Extract the (x, y) coordinate from the center of the cell holding the provided text.  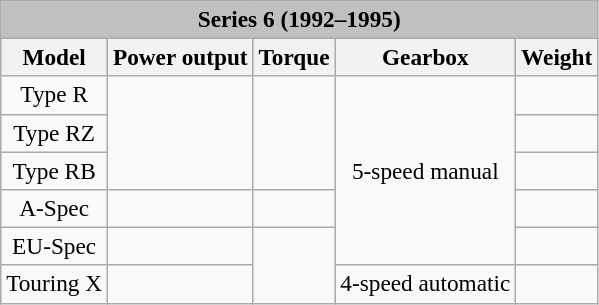
Weight (557, 57)
Model (54, 57)
Type R (54, 95)
Type RZ (54, 133)
Type RB (54, 170)
EU-Spec (54, 246)
Power output (180, 57)
Touring X (54, 284)
5-speed manual (426, 170)
4-speed automatic (426, 284)
A-Spec (54, 208)
Series 6 (1992–1995) (300, 19)
Torque (294, 57)
Gearbox (426, 57)
